Detect which cell encompasses the target text, then output its (X, Y) center coordinate. 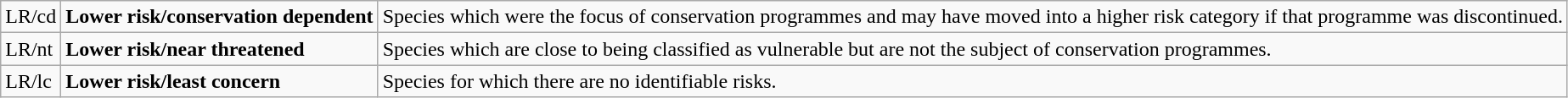
LR/lc (31, 81)
Lower risk/near threatened (219, 49)
LR/nt (31, 49)
Lower risk/least concern (219, 81)
Species for which there are no identifiable risks. (973, 81)
Species which were the focus of conservation programmes and may have moved into a higher risk category if that programme was discontinued. (973, 17)
Lower risk/conservation dependent (219, 17)
LR/cd (31, 17)
Species which are close to being classified as vulnerable but are not the subject of conservation programmes. (973, 49)
